Return (X, Y) of the center of cell containing provided text 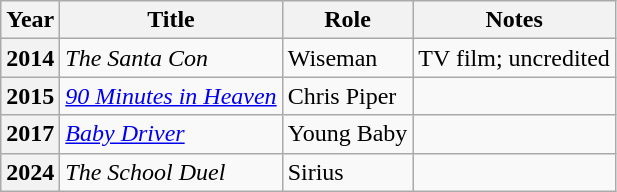
2014 (30, 58)
2017 (30, 134)
TV film; uncredited (514, 58)
Sirius (348, 172)
Year (30, 20)
2015 (30, 96)
2024 (30, 172)
Role (348, 20)
90 Minutes in Heaven (171, 96)
Chris Piper (348, 96)
Notes (514, 20)
Young Baby (348, 134)
Baby Driver (171, 134)
The Santa Con (171, 58)
The School Duel (171, 172)
Wiseman (348, 58)
Title (171, 20)
